Detect which cell encompasses the target text, then output its (x, y) center coordinate. 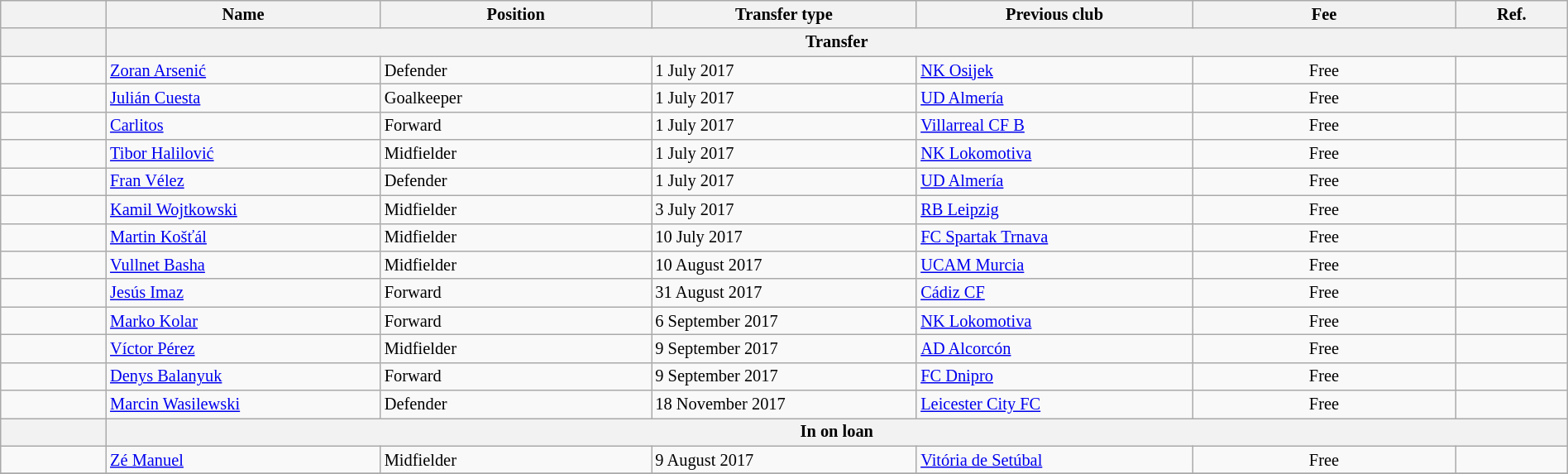
6 September 2017 (784, 321)
Name (243, 14)
Villarreal CF B (1054, 126)
Cádiz CF (1054, 293)
Transfer type (784, 14)
In on loan (837, 432)
31 August 2017 (784, 293)
UCAM Murcia (1054, 265)
Denys Balanyuk (243, 376)
3 July 2017 (784, 209)
Kamil Wojtkowski (243, 209)
Zé Manuel (243, 460)
Previous club (1054, 14)
Marcin Wasilewski (243, 405)
Goalkeeper (516, 98)
NK Osijek (1054, 70)
Vullnet Basha (243, 265)
Jesús Imaz (243, 293)
Ref. (1512, 14)
Julián Cuesta (243, 98)
Transfer (837, 42)
Víctor Pérez (243, 348)
Tibor Halilović (243, 154)
Zoran Arsenić (243, 70)
Fran Vélez (243, 181)
FC Dnipro (1054, 376)
18 November 2017 (784, 405)
Position (516, 14)
RB Leipzig (1054, 209)
AD Alcorcón (1054, 348)
FC Spartak Trnava (1054, 237)
9 August 2017 (784, 460)
10 August 2017 (784, 265)
Martin Košťál (243, 237)
Fee (1325, 14)
Leicester City FC (1054, 405)
Marko Kolar (243, 321)
Carlitos (243, 126)
10 July 2017 (784, 237)
Vitória de Setúbal (1054, 460)
